Locate the cell with the specified text and output its (x, y) center coordinate. 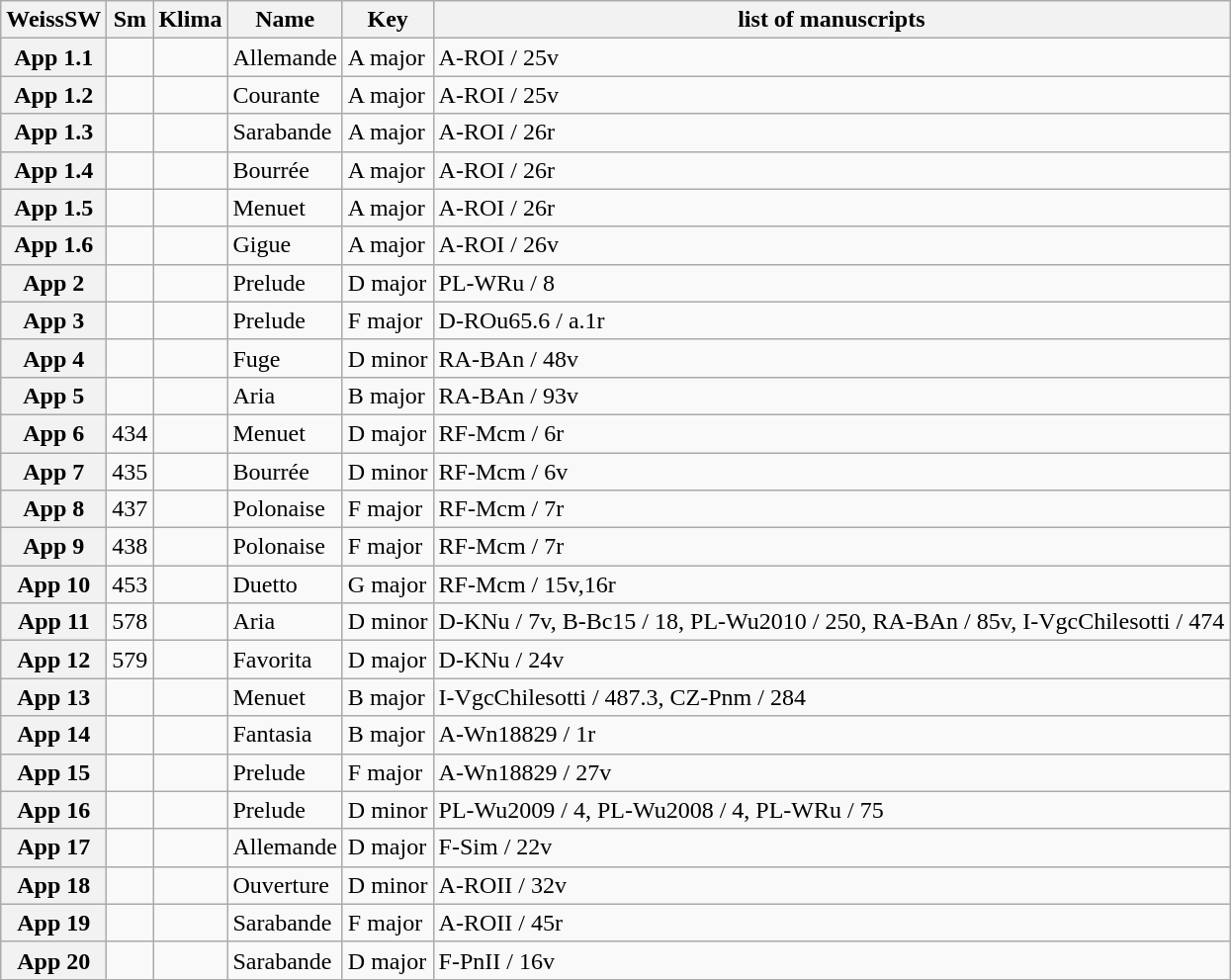
RF-Mcm / 6r (832, 433)
F-PnII / 16v (832, 960)
Duetto (285, 584)
RA-BAn / 93v (832, 396)
437 (131, 509)
D-KNu / 24v (832, 660)
I-VgcChilesotti / 487.3, CZ-Pnm / 284 (832, 697)
App 12 (53, 660)
App 3 (53, 320)
PL-Wu2009 / 4, PL-Wu2008 / 4, PL-WRu / 75 (832, 810)
list of manuscripts (832, 20)
App 13 (53, 697)
RF-Mcm / 6v (832, 472)
App 7 (53, 472)
A-Wn18829 / 1r (832, 735)
App 18 (53, 885)
App 11 (53, 622)
App 5 (53, 396)
Ouverture (285, 885)
453 (131, 584)
Name (285, 20)
438 (131, 547)
PL-WRu / 8 (832, 283)
App 1.3 (53, 133)
G major (388, 584)
App 4 (53, 358)
434 (131, 433)
A-Wn18829 / 27v (832, 772)
App 1.6 (53, 245)
A-ROII / 45r (832, 923)
Sm (131, 20)
435 (131, 472)
RA-BAn / 48v (832, 358)
App 16 (53, 810)
App 1.4 (53, 170)
WeissSW (53, 20)
D-ROu65.6 / a.1r (832, 320)
App 1.2 (53, 95)
App 15 (53, 772)
578 (131, 622)
App 10 (53, 584)
Gigue (285, 245)
Key (388, 20)
579 (131, 660)
Klima (190, 20)
A-ROII / 32v (832, 885)
App 8 (53, 509)
RF-Mcm / 15v,16r (832, 584)
D-KNu / 7v, B-Bc15 / 18, PL-Wu2010 / 250, RA-BAn / 85v, I-VgcChilesotti / 474 (832, 622)
App 14 (53, 735)
App 9 (53, 547)
App 1.5 (53, 208)
Favorita (285, 660)
App 6 (53, 433)
App 20 (53, 960)
Fuge (285, 358)
Fantasia (285, 735)
F-Sim / 22v (832, 847)
App 2 (53, 283)
App 19 (53, 923)
Courante (285, 95)
App 1.1 (53, 57)
App 17 (53, 847)
A-ROI / 26v (832, 245)
